Pinpoint the cell where the given text exists, returning its (X, Y) midpoint coordinate. 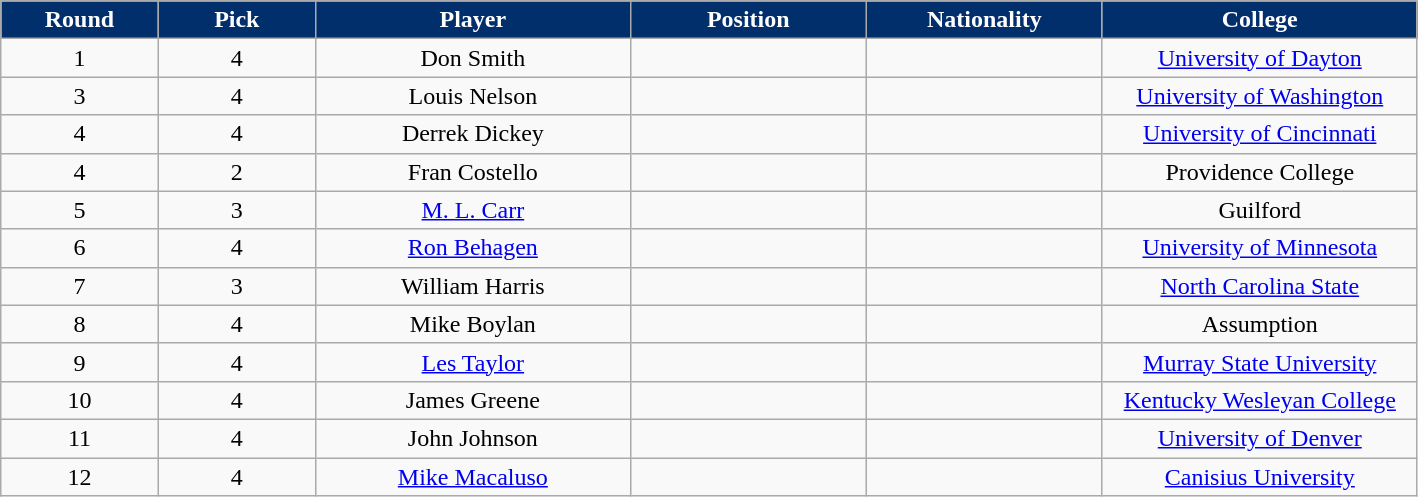
Round (80, 20)
Louis Nelson (472, 96)
University of Minnesota (1260, 248)
Canisius University (1260, 477)
1 (80, 58)
M. L. Carr (472, 210)
John Johnson (472, 438)
University of Washington (1260, 96)
12 (80, 477)
Les Taylor (472, 362)
University of Cincinnati (1260, 134)
6 (80, 248)
University of Dayton (1260, 58)
7 (80, 286)
11 (80, 438)
College (1260, 20)
Ron Behagen (472, 248)
9 (80, 362)
Providence College (1260, 172)
Murray State University (1260, 362)
Fran Costello (472, 172)
5 (80, 210)
James Greene (472, 400)
Pick (236, 20)
2 (236, 172)
Mike Macaluso (472, 477)
Position (748, 20)
William Harris (472, 286)
Don Smith (472, 58)
Mike Boylan (472, 324)
Player (472, 20)
Guilford (1260, 210)
Derrek Dickey (472, 134)
8 (80, 324)
Kentucky Wesleyan College (1260, 400)
University of Denver (1260, 438)
Assumption (1260, 324)
North Carolina State (1260, 286)
10 (80, 400)
Nationality (984, 20)
